From the cell containing the given text, extract its center point as (x, y) coordinate. 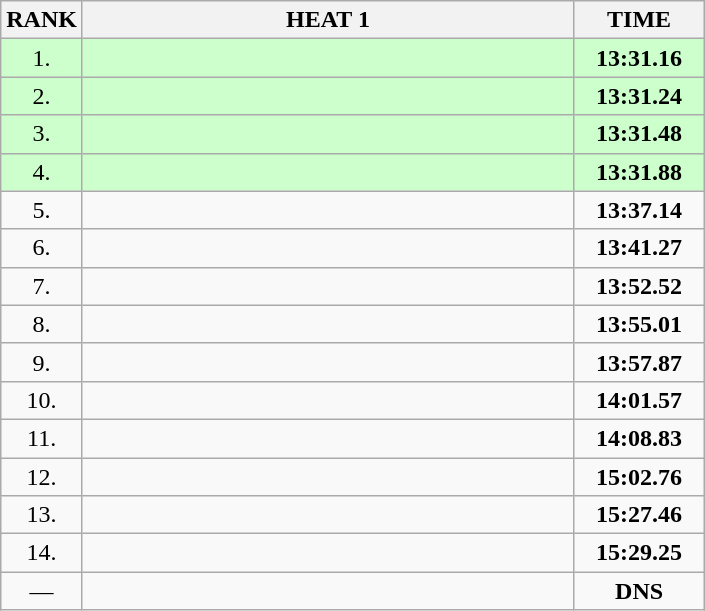
5. (42, 210)
12. (42, 477)
TIME (640, 20)
13:31.16 (640, 58)
14:08.83 (640, 438)
13:31.88 (640, 172)
13. (42, 515)
9. (42, 362)
13:57.87 (640, 362)
7. (42, 286)
13:52.52 (640, 286)
DNS (640, 591)
13:55.01 (640, 324)
13:37.14 (640, 210)
RANK (42, 20)
1. (42, 58)
2. (42, 96)
— (42, 591)
13:41.27 (640, 248)
15:02.76 (640, 477)
14:01.57 (640, 400)
13:31.24 (640, 96)
13:31.48 (640, 134)
15:27.46 (640, 515)
10. (42, 400)
8. (42, 324)
4. (42, 172)
HEAT 1 (328, 20)
11. (42, 438)
3. (42, 134)
6. (42, 248)
14. (42, 553)
15:29.25 (640, 553)
